Extract the [X, Y] coordinate from the center of the cell holding the provided text.  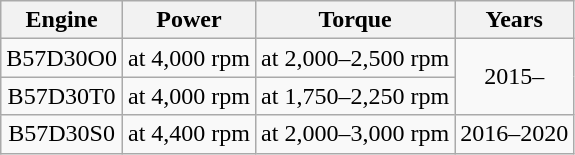
Years [514, 20]
Power [188, 20]
2016–2020 [514, 134]
at 4,400 rpm [188, 134]
B57D30T0 [62, 96]
Engine [62, 20]
at 1,750–2,250 rpm [356, 96]
B57D30S0 [62, 134]
at 2,000–2,500 rpm [356, 58]
2015– [514, 77]
B57D30O0 [62, 58]
at 2,000–3,000 rpm [356, 134]
Torque [356, 20]
